From the cell containing the given text, extract its center point as [x, y] coordinate. 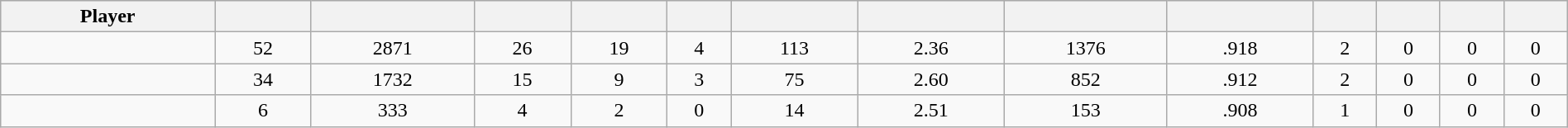
153 [1085, 111]
852 [1085, 79]
1732 [392, 79]
9 [619, 79]
26 [523, 48]
333 [392, 111]
2.60 [931, 79]
1 [1345, 111]
.912 [1241, 79]
2.51 [931, 111]
2.36 [931, 48]
113 [795, 48]
19 [619, 48]
6 [263, 111]
.918 [1241, 48]
1376 [1085, 48]
75 [795, 79]
3 [700, 79]
52 [263, 48]
Player [108, 17]
.908 [1241, 111]
34 [263, 79]
15 [523, 79]
2871 [392, 48]
14 [795, 111]
